Output the (X, Y) coordinate of the center of the cell containing the given text.  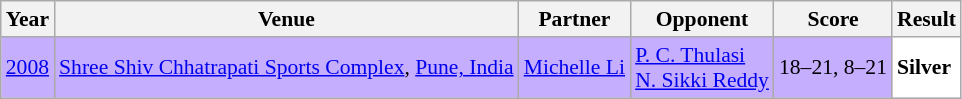
Michelle Li (574, 68)
P. C. Thulasi N. Sikki Reddy (702, 68)
2008 (28, 68)
Shree Shiv Chhatrapati Sports Complex, Pune, India (286, 68)
Partner (574, 19)
Opponent (702, 19)
Result (926, 19)
Year (28, 19)
Silver (926, 68)
Score (833, 19)
Venue (286, 19)
18–21, 8–21 (833, 68)
